Scan for the cell matching the given text and deliver its [x, y] coordinate at center. 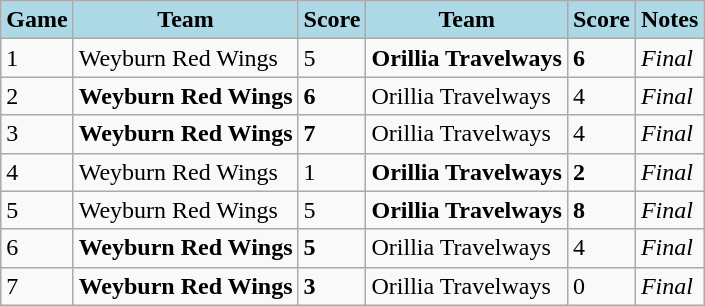
0 [601, 286]
8 [601, 210]
Game [37, 20]
Notes [669, 20]
